Return the [x, y] coordinate for the center point of the cell that contains the specified text.  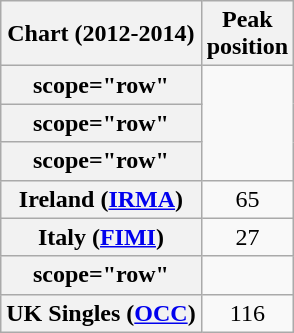
Ireland (IRMA) [101, 199]
Italy (FIMI) [101, 237]
Chart (2012-2014) [101, 34]
65 [247, 199]
UK Singles (OCC) [101, 313]
Peakposition [247, 34]
116 [247, 313]
27 [247, 237]
